Provide the [x, y] coordinate of the cell's center where the given text is located.  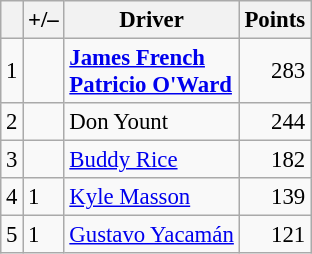
182 [274, 160]
283 [274, 72]
Kyle Masson [152, 197]
Driver [152, 20]
3 [12, 160]
4 [12, 197]
James French Patricio O'Ward [152, 72]
Gustavo Yacamán [152, 235]
Points [274, 20]
139 [274, 197]
5 [12, 235]
Don Yount [152, 122]
121 [274, 235]
Buddy Rice [152, 160]
2 [12, 122]
244 [274, 122]
+/– [44, 20]
